Find where the given text appears and provide that cell's center as (X, Y) coordinate. 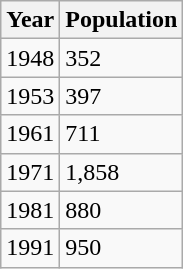
950 (122, 248)
Population (122, 20)
711 (122, 134)
1991 (30, 248)
1981 (30, 210)
Year (30, 20)
1971 (30, 172)
1,858 (122, 172)
1948 (30, 58)
352 (122, 58)
1961 (30, 134)
397 (122, 96)
1953 (30, 96)
880 (122, 210)
